Provide the [X, Y] coordinate of the cell's center where the given text is located.  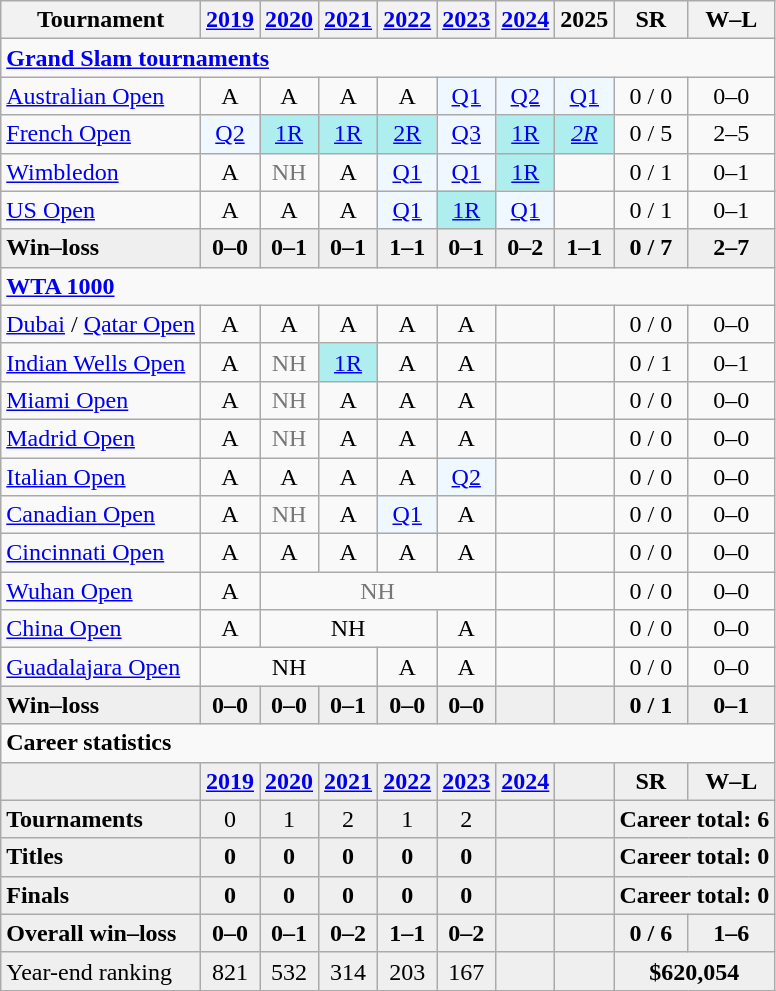
167 [466, 971]
Career statistics [388, 743]
Dubai / Qatar Open [101, 324]
Madrid Open [101, 438]
Q3 [466, 134]
China Open [101, 629]
0 / 7 [651, 248]
Grand Slam tournaments [388, 58]
203 [408, 971]
Year-end ranking [101, 971]
Overall win–loss [101, 933]
Finals [101, 895]
French Open [101, 134]
0 / 5 [651, 134]
$620,054 [694, 971]
WTA 1000 [388, 286]
1–6 [732, 933]
Indian Wells Open [101, 362]
Canadian Open [101, 515]
Italian Open [101, 477]
821 [230, 971]
2025 [584, 20]
0 / 6 [651, 933]
2–7 [732, 248]
Australian Open [101, 96]
Tournaments [101, 819]
532 [290, 971]
314 [348, 971]
Tournament [101, 20]
Titles [101, 857]
Guadalajara Open [101, 667]
Miami Open [101, 400]
Wimbledon [101, 172]
US Open [101, 210]
Career total: 6 [694, 819]
2–5 [732, 134]
Cincinnati Open [101, 553]
Wuhan Open [101, 591]
